Provide the [x, y] coordinate of the cell's center where the given text is located.  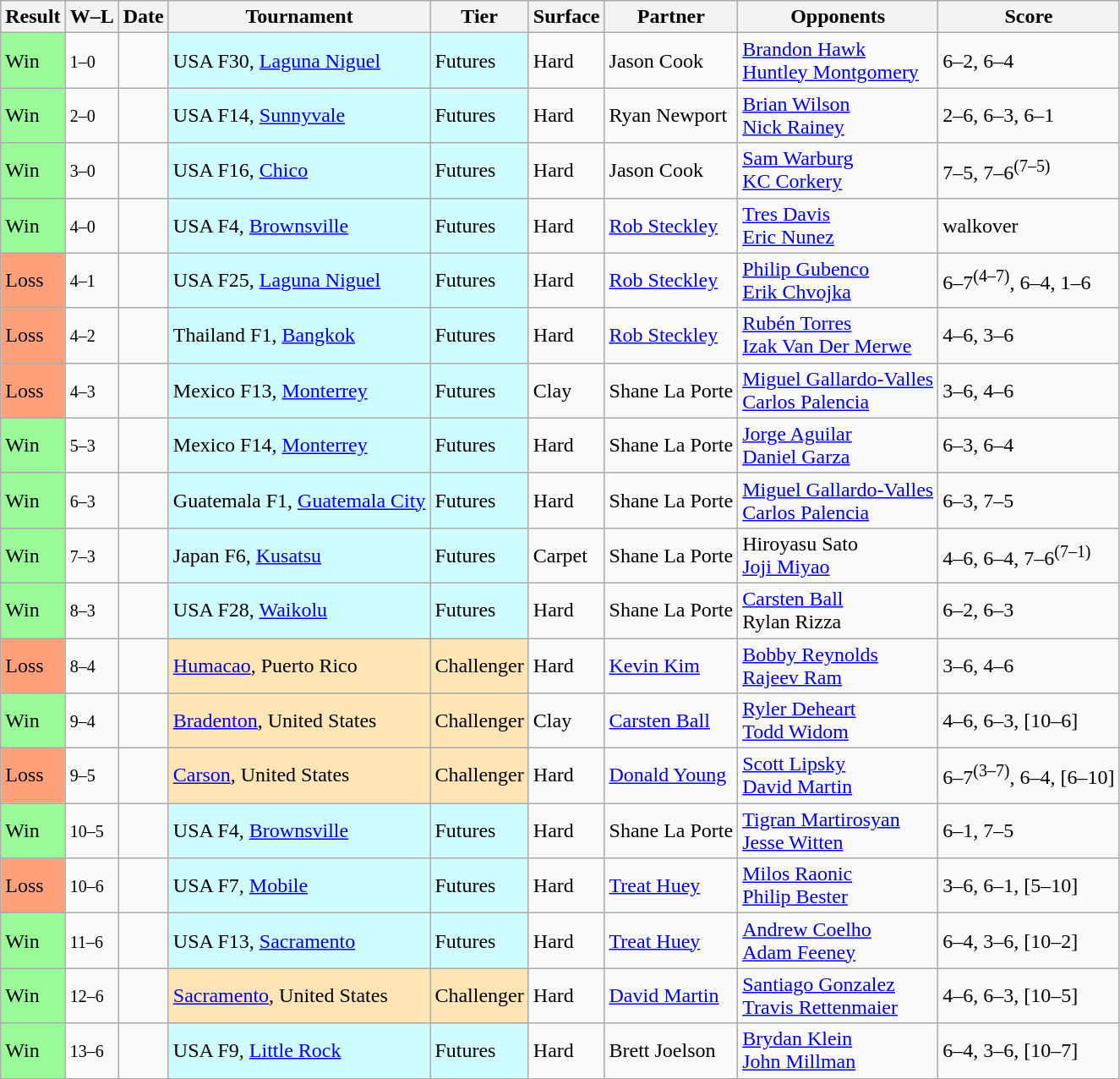
David Martin [671, 996]
Score [1029, 17]
Jorge Aguilar Daniel Garza [839, 445]
W–L [91, 17]
USA F30, Laguna Niguel [299, 61]
4–6, 6–3, [10–5] [1029, 996]
Carsten Ball Rylan Rizza [839, 611]
12–6 [91, 996]
USA F25, Laguna Niguel [299, 281]
Brydan Klein John Millman [839, 1050]
Ryan Newport [671, 115]
6–4, 3–6, [10–7] [1029, 1050]
4–6, 6–3, [10–6] [1029, 720]
6–7(3–7), 6–4, [6–10] [1029, 776]
Carsten Ball [671, 720]
4–3 [91, 391]
Result [33, 17]
Partner [671, 17]
Sacramento, United States [299, 996]
Sam Warburg KC Corkery [839, 171]
USA F13, Sacramento [299, 940]
USA F7, Mobile [299, 886]
Opponents [839, 17]
6–2, 6–4 [1029, 61]
2–6, 6–3, 6–1 [1029, 115]
Bobby Reynolds Rajeev Ram [839, 665]
4–2 [91, 335]
6–3, 7–5 [1029, 501]
Tournament [299, 17]
7–5, 7–6(7–5) [1029, 171]
Carson, United States [299, 776]
Donald Young [671, 776]
USA F14, Sunnyvale [299, 115]
13–6 [91, 1050]
8–3 [91, 611]
8–4 [91, 665]
walkover [1029, 225]
Carpet [566, 555]
3–0 [91, 171]
Date [144, 17]
4–6, 3–6 [1029, 335]
6–3 [91, 501]
Hiroyasu Sato Joji Miyao [839, 555]
Surface [566, 17]
1–0 [91, 61]
Japan F6, Kusatsu [299, 555]
Kevin Kim [671, 665]
Thailand F1, Bangkok [299, 335]
USA F16, Chico [299, 171]
Scott Lipsky David Martin [839, 776]
11–6 [91, 940]
Tres Davis Eric Nunez [839, 225]
Guatemala F1, Guatemala City [299, 501]
Humacao, Puerto Rico [299, 665]
Brandon Hawk Huntley Montgomery [839, 61]
Santiago Gonzalez Travis Rettenmaier [839, 996]
6–1, 7–5 [1029, 830]
Milos Raonic Philip Bester [839, 886]
Philip Gubenco Erik Chvojka [839, 281]
5–3 [91, 445]
Bradenton, United States [299, 720]
Mexico F14, Monterrey [299, 445]
9–5 [91, 776]
2–0 [91, 115]
7–3 [91, 555]
3–6, 6–1, [5–10] [1029, 886]
Brian Wilson Nick Rainey [839, 115]
USA F28, Waikolu [299, 611]
Ryler Deheart Todd Widom [839, 720]
USA F9, Little Rock [299, 1050]
6–3, 6–4 [1029, 445]
6–2, 6–3 [1029, 611]
Tier [479, 17]
6–7(4–7), 6–4, 1–6 [1029, 281]
Rubén Torres Izak Van Der Merwe [839, 335]
Tigran Martirosyan Jesse Witten [839, 830]
4–6, 6–4, 7–6(7–1) [1029, 555]
Brett Joelson [671, 1050]
Mexico F13, Monterrey [299, 391]
10–5 [91, 830]
9–4 [91, 720]
6–4, 3–6, [10–2] [1029, 940]
Andrew Coelho Adam Feeney [839, 940]
4–1 [91, 281]
4–0 [91, 225]
10–6 [91, 886]
